Scan for the cell matching the given text and deliver its (X, Y) coordinate at center. 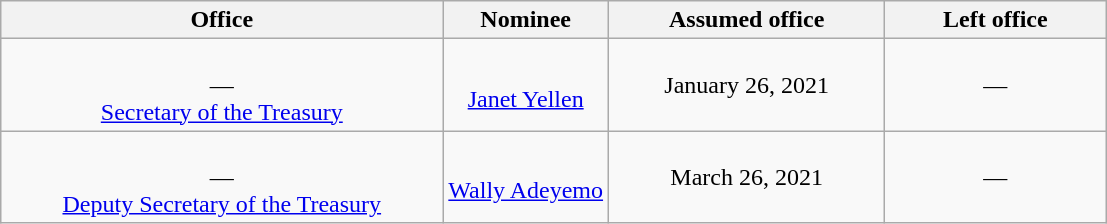
Wally Adeyemo (526, 177)
—Deputy Secretary of the Treasury (222, 177)
—Secretary of the Treasury (222, 85)
Nominee (526, 20)
January 26, 2021 (747, 85)
Office (222, 20)
Assumed office (747, 20)
Left office (996, 20)
Janet Yellen (526, 85)
March 26, 2021 (747, 177)
